Return [x, y] of the center of cell containing provided text 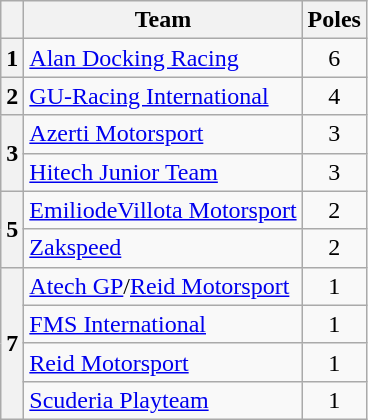
Reid Motorsport [163, 362]
7 [12, 343]
Azerti Motorsport [163, 134]
GU-Racing International [163, 96]
5 [12, 229]
Poles [334, 20]
Team [163, 20]
Alan Docking Racing [163, 58]
Hitech Junior Team [163, 172]
EmiliodeVillota Motorsport [163, 210]
6 [334, 58]
4 [334, 96]
Atech GP/Reid Motorsport [163, 286]
Zakspeed [163, 248]
FMS International [163, 324]
Scuderia Playteam [163, 400]
